Capture the cell that displays the provided text and extract its (x, y) central coordinate. 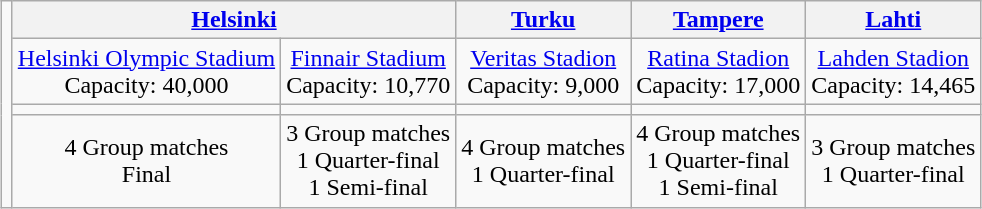
3 Group matches 1 Quarter-final 1 Semi-final (368, 161)
4 Group matches 1 Quarter-final (544, 161)
Lahti (894, 20)
Finnair StadiumCapacity: 10,770 (368, 72)
4 Group matches Final (146, 161)
Lahden StadionCapacity: 14,465 (894, 72)
3 Group matches 1 Quarter-final (894, 161)
Helsinki (234, 20)
4 Group matches 1 Quarter-final 1 Semi-final (718, 161)
Ratina StadionCapacity: 17,000 (718, 72)
Tampere (718, 20)
Veritas StadionCapacity: 9,000 (544, 72)
Helsinki Olympic StadiumCapacity: 40,000 (146, 72)
Turku (544, 20)
